Identify which cell holds the provided text, then report its (x, y) central coordinate. 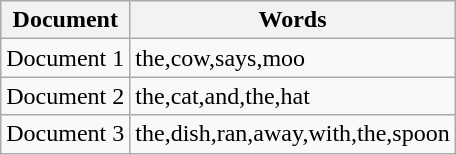
the,dish,ran,away,with,the,spoon (292, 134)
Document 3 (66, 134)
Document (66, 20)
the,cat,and,the,hat (292, 96)
Words (292, 20)
Document 1 (66, 58)
Document 2 (66, 96)
the,cow,says,moo (292, 58)
